Capture the cell that displays the provided text and extract its (X, Y) central coordinate. 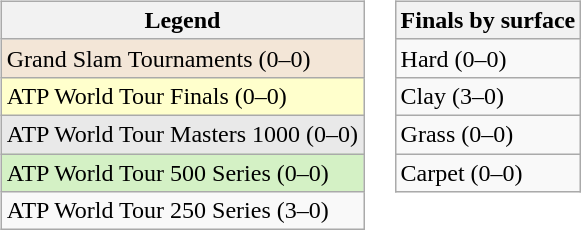
Carpet (0–0) (488, 173)
Clay (3–0) (488, 96)
Grand Slam Tournaments (0–0) (182, 58)
Legend (182, 20)
ATP World Tour 250 Series (3–0) (182, 211)
ATP World Tour 500 Series (0–0) (182, 173)
ATP World Tour Masters 1000 (0–0) (182, 134)
Finals by surface (488, 20)
Hard (0–0) (488, 58)
ATP World Tour Finals (0–0) (182, 96)
Grass (0–0) (488, 134)
